Pinpoint the cell where the given text exists, returning its [X, Y] midpoint coordinate. 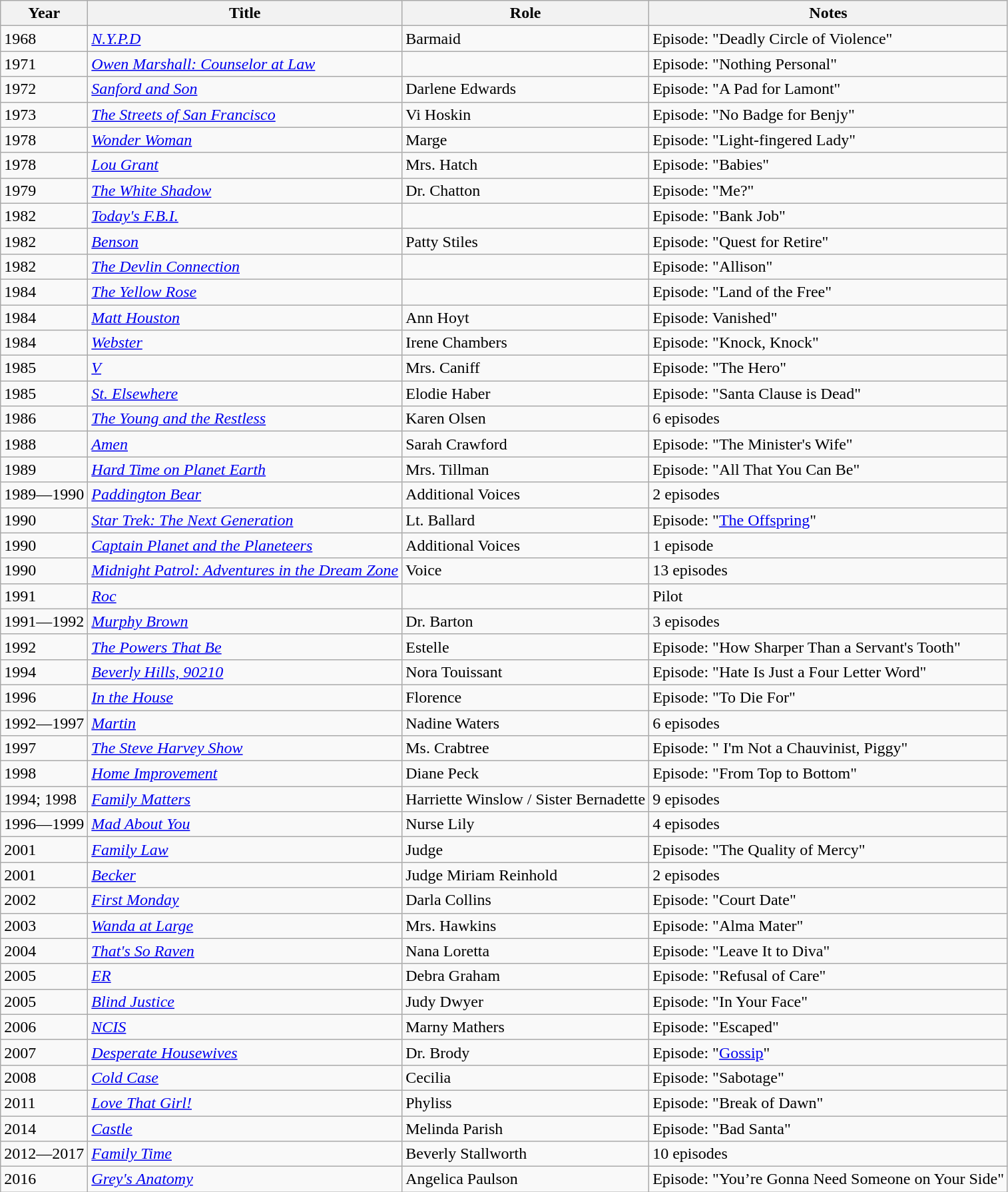
Episode: "From Top to Bottom" [828, 774]
1996 [44, 697]
1973 [44, 115]
1 episode [828, 545]
Episode: "To Die For" [828, 697]
2003 [44, 926]
1972 [44, 89]
2012—2017 [44, 1154]
Episode: "The Offspring" [828, 520]
1971 [44, 64]
1994 [44, 672]
N.Y.P.D [245, 39]
Florence [526, 697]
Vi Hoskin [526, 115]
Dr. Brody [526, 1052]
Owen Marshall: Counselor at Law [245, 64]
1991 [44, 596]
Mrs. Tillman [526, 469]
Hard Time on Planet Earth [245, 469]
Patty Stiles [526, 241]
In the House [245, 697]
Episode: "All That You Can Be" [828, 469]
Role [526, 13]
Episode: "The Minister's Wife" [828, 444]
V [245, 368]
Episode: "You’re Gonna Need Someone on Your Side" [828, 1179]
Episode: " I'm Not a Chauvinist, Piggy" [828, 748]
Episode: "Court Date" [828, 900]
2008 [44, 1077]
1968 [44, 39]
Family Matters [245, 799]
1989 [44, 469]
Mrs. Hawkins [526, 926]
Mad About You [245, 824]
Debra Graham [526, 976]
Episode: "Alma Mater" [828, 926]
Episode: "Nothing Personal" [828, 64]
Episode: "Me?" [828, 190]
Episode: Vanished" [828, 318]
The Yellow Rose [245, 292]
Nana Loretta [526, 951]
3 episodes [828, 621]
Sanford and Son [245, 89]
Beverly Hills, 90210 [245, 672]
ER [245, 976]
Darla Collins [526, 900]
Family Law [245, 850]
Captain Planet and the Planeteers [245, 545]
Episode: "Gossip" [828, 1052]
Nurse Lily [526, 824]
Episode: "Light-fingered Lady" [828, 140]
The Young and the Restless [245, 419]
2011 [44, 1103]
1992—1997 [44, 723]
Notes [828, 13]
Phyliss [526, 1103]
Episode: "Babies" [828, 165]
1994; 1998 [44, 799]
Matt Houston [245, 318]
2002 [44, 900]
Lt. Ballard [526, 520]
Elodie Haber [526, 394]
Karen Olsen [526, 419]
Wanda at Large [245, 926]
Webster [245, 343]
Year [44, 13]
1997 [44, 748]
Dr. Chatton [526, 190]
Becker [245, 875]
The Streets of San Francisco [245, 115]
Midnight Patrol: Adventures in the Dream Zone [245, 571]
Mrs. Hatch [526, 165]
1998 [44, 774]
2004 [44, 951]
Episode: "Leave It to Diva" [828, 951]
NCIS [245, 1027]
Judge Miriam Reinhold [526, 875]
1991—1992 [44, 621]
2014 [44, 1129]
The Powers That Be [245, 647]
Episode: "A Pad for Lamont" [828, 89]
Barmaid [526, 39]
Episode: "Hate Is Just a Four Letter Word" [828, 672]
Sarah Crawford [526, 444]
Blind Justice [245, 1002]
1988 [44, 444]
Martin [245, 723]
Grey's Anatomy [245, 1179]
Castle [245, 1129]
2016 [44, 1179]
Mrs. Caniff [526, 368]
Home Improvement [245, 774]
Episode: "Refusal of Care" [828, 976]
1992 [44, 647]
Episode: "The Hero" [828, 368]
The Steve Harvey Show [245, 748]
Episode: "The Quality of Mercy" [828, 850]
Voice [526, 571]
Paddington Bear [245, 495]
Episode: "In Your Face" [828, 1002]
Beverly Stallworth [526, 1154]
Today's F.B.I. [245, 216]
Episode: "Escaped" [828, 1027]
Episode: "No Badge for Benjy" [828, 115]
Marge [526, 140]
1986 [44, 419]
Amen [245, 444]
Episode: "Quest for Retire" [828, 241]
Episode: "Santa Clause is Dead" [828, 394]
2006 [44, 1027]
Love That Girl! [245, 1103]
Episode: "Bank Job" [828, 216]
Ann Hoyt [526, 318]
Pilot [828, 596]
Episode: "Break of Dawn" [828, 1103]
Roc [245, 596]
Nadine Waters [526, 723]
St. Elsewhere [245, 394]
1979 [44, 190]
Murphy Brown [245, 621]
Judy Dwyer [526, 1002]
2007 [44, 1052]
Darlene Edwards [526, 89]
Benson [245, 241]
Lou Grant [245, 165]
1996—1999 [44, 824]
First Monday [245, 900]
Episode: "Allison" [828, 266]
1989—1990 [44, 495]
Star Trek: The Next Generation [245, 520]
Episode: "Land of the Free" [828, 292]
The Devlin Connection [245, 266]
Episode: "How Sharper Than a Servant's Tooth" [828, 647]
Title [245, 13]
Angelica Paulson [526, 1179]
That's So Raven [245, 951]
Cold Case [245, 1077]
Dr. Barton [526, 621]
Diane Peck [526, 774]
10 episodes [828, 1154]
The White Shadow [245, 190]
Wonder Woman [245, 140]
4 episodes [828, 824]
Episode: "Sabotage" [828, 1077]
Marny Mathers [526, 1027]
9 episodes [828, 799]
Desperate Housewives [245, 1052]
13 episodes [828, 571]
Estelle [526, 647]
Irene Chambers [526, 343]
Ms. Crabtree [526, 748]
Nora Touissant [526, 672]
Judge [526, 850]
Episode: "Knock, Knock" [828, 343]
Harriette Winslow / Sister Bernadette [526, 799]
Cecilia [526, 1077]
Episode: "Deadly Circle of Violence" [828, 39]
Episode: "Bad Santa" [828, 1129]
Melinda Parish [526, 1129]
Family Time [245, 1154]
